Detect which cell encompasses the target text, then output its [x, y] center coordinate. 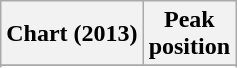
Peakposition [189, 34]
Chart (2013) [72, 34]
